Pinpoint the cell where the given text exists, returning its (X, Y) midpoint coordinate. 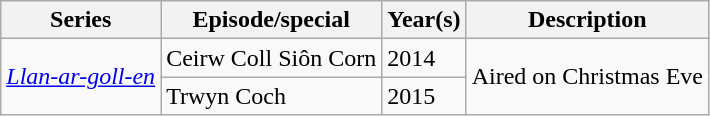
Series (81, 20)
Llan-ar-goll-en (81, 77)
Aired on Christmas Eve (587, 77)
Trwyn Coch (272, 96)
Ceirw Coll Siôn Corn (272, 58)
2014 (424, 58)
Description (587, 20)
Year(s) (424, 20)
2015 (424, 96)
Episode/special (272, 20)
